Scan for the cell matching the given text and deliver its [x, y] coordinate at center. 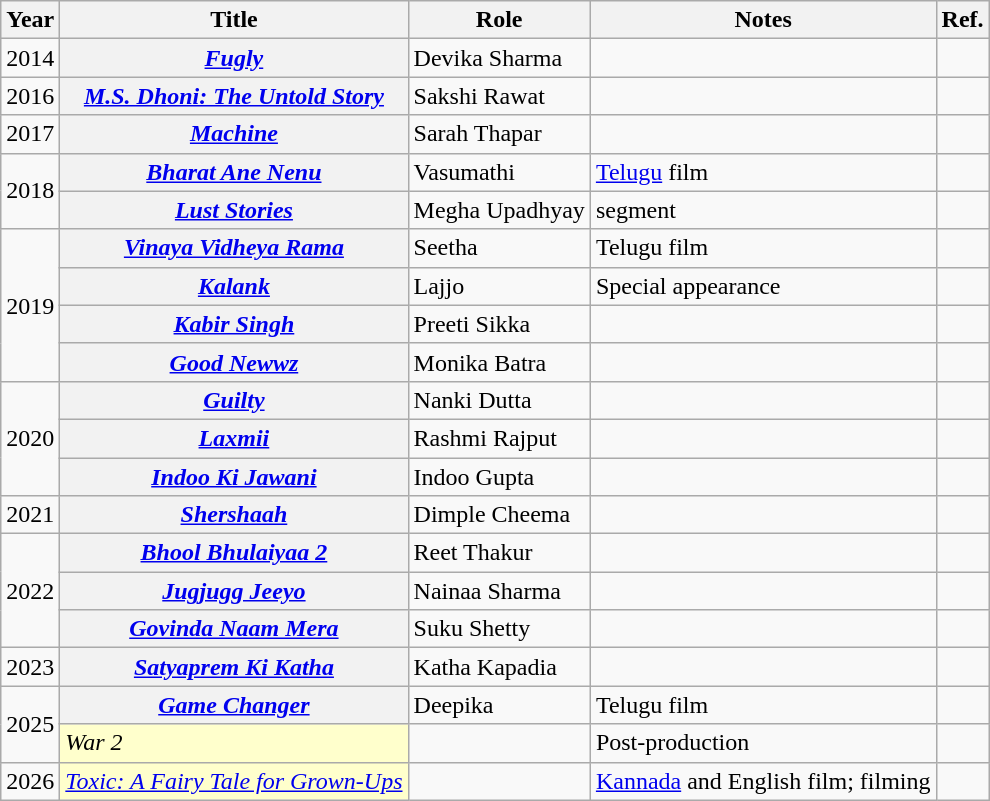
Year [30, 20]
Nainaa Sharma [499, 591]
Sakshi Rawat [499, 96]
Post-production [763, 743]
Game Changer [234, 705]
Dimple Cheema [499, 515]
Deepika [499, 705]
Indoo Gupta [499, 477]
Bharat Ane Nenu [234, 172]
Megha Upadhyay [499, 210]
Machine [234, 134]
2022 [30, 591]
Rashmi Rajput [499, 438]
M.S. Dhoni: The Untold Story [234, 96]
War 2 [234, 743]
2014 [30, 58]
2021 [30, 515]
2017 [30, 134]
Devika Sharma [499, 58]
Ref. [962, 20]
Title [234, 20]
Shershaah [234, 515]
Toxic: A Fairy Tale for Grown-Ups [234, 781]
Lust Stories [234, 210]
2025 [30, 724]
Role [499, 20]
segment [763, 210]
Bhool Bhulaiyaa 2 [234, 553]
Katha Kapadia [499, 667]
Indoo Ki Jawani [234, 477]
Vasumathi [499, 172]
Vinaya Vidheya Rama [234, 248]
Satyaprem Ki Katha [234, 667]
2019 [30, 305]
2023 [30, 667]
Good Newwz [234, 362]
Kabir Singh [234, 324]
2020 [30, 438]
Monika Batra [499, 362]
Reet Thakur [499, 553]
Sarah Thapar [499, 134]
Kannada and English film; filming [763, 781]
Jugjugg Jeeyo [234, 591]
Nanki Dutta [499, 400]
2018 [30, 191]
Guilty [234, 400]
Lajjo [499, 286]
Govinda Naam Mera [234, 629]
Special appearance [763, 286]
Preeti Sikka [499, 324]
Fugly [234, 58]
Kalank [234, 286]
Suku Shetty [499, 629]
Laxmii [234, 438]
2026 [30, 781]
2016 [30, 96]
Notes [763, 20]
Seetha [499, 248]
